Provide the [X, Y] coordinate of the cell's center where the given text is located.  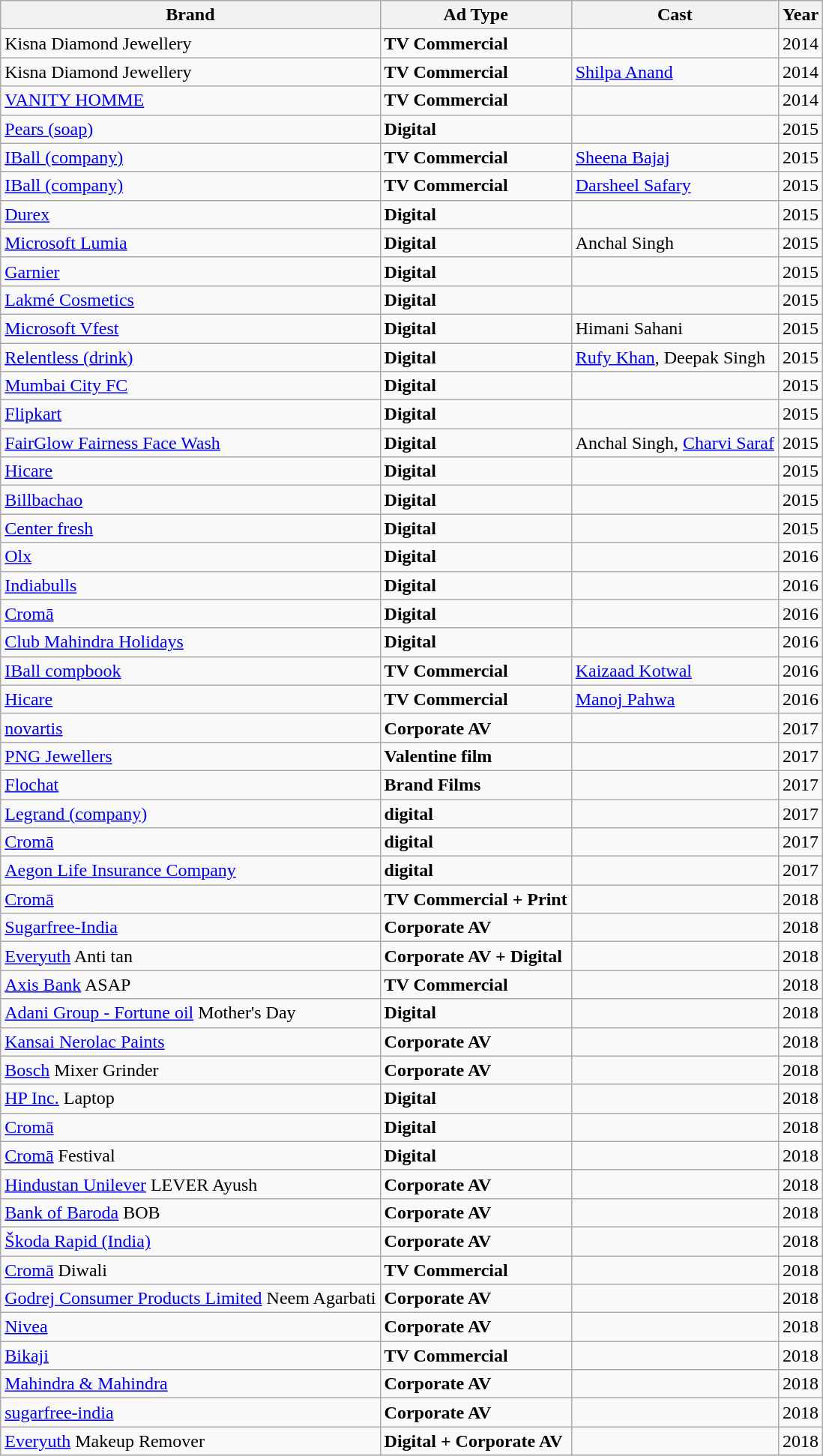
Mahindra & Mahindra [190, 1384]
Kaizaad Kotwal [675, 671]
Garnier [190, 271]
Everyuth Anti tan [190, 956]
TV Commercial + Print [475, 899]
Cromā Festival [190, 1156]
Bank of Baroda BOB [190, 1212]
Everyuth Makeup Remover [190, 1441]
Sheena Bajaj [675, 157]
Valentine film [475, 756]
Legrand (company) [190, 813]
Mumbai City FC [190, 386]
Anchal Singh, Charvi Saraf [675, 443]
Corporate AV + Digital [475, 956]
PNG Jewellers [190, 756]
Pears (soap) [190, 129]
IBall compbook [190, 671]
Anchal Singh [675, 243]
Axis Bank ASAP [190, 985]
HP Inc. Laptop [190, 1099]
Billbachao [190, 500]
Kansai Nerolac Paints [190, 1042]
Microsoft Vfest [190, 328]
Olx [190, 557]
Aegon Life Insurance Company [190, 871]
VANITY HOMME [190, 100]
Cromā Diwali [190, 1270]
Lakmé Cosmetics [190, 300]
Bosch Mixer Grinder [190, 1070]
Microsoft Lumia [190, 243]
Godrej Consumer Products Limited Neem Agarbati [190, 1299]
FairGlow Fairness Face Wash [190, 443]
novartis [190, 728]
Himani Sahani [675, 328]
Flipkart [190, 414]
Hindustan Unilever LEVER Ayush [190, 1184]
Cast [675, 15]
Bikaji [190, 1356]
Rufy Khan, Deepak Singh [675, 357]
Indiabulls [190, 585]
Ad Type [475, 15]
Year [801, 15]
Relentless (drink) [190, 357]
Škoda Rapid (India) [190, 1241]
Manoj Pahwa [675, 699]
Brand [190, 15]
Sugarfree-India [190, 928]
sugarfree-india [190, 1413]
Adani Group - Fortune oil Mother's Day [190, 1013]
Digital + Corporate AV [475, 1441]
Shilpa Anand [675, 72]
Center fresh [190, 528]
Flochat [190, 785]
Darsheel Safary [675, 186]
Nivea [190, 1327]
Durex [190, 214]
Brand Films [475, 785]
Club Mahindra Holidays [190, 642]
